Return [x, y] of the center of cell containing provided text 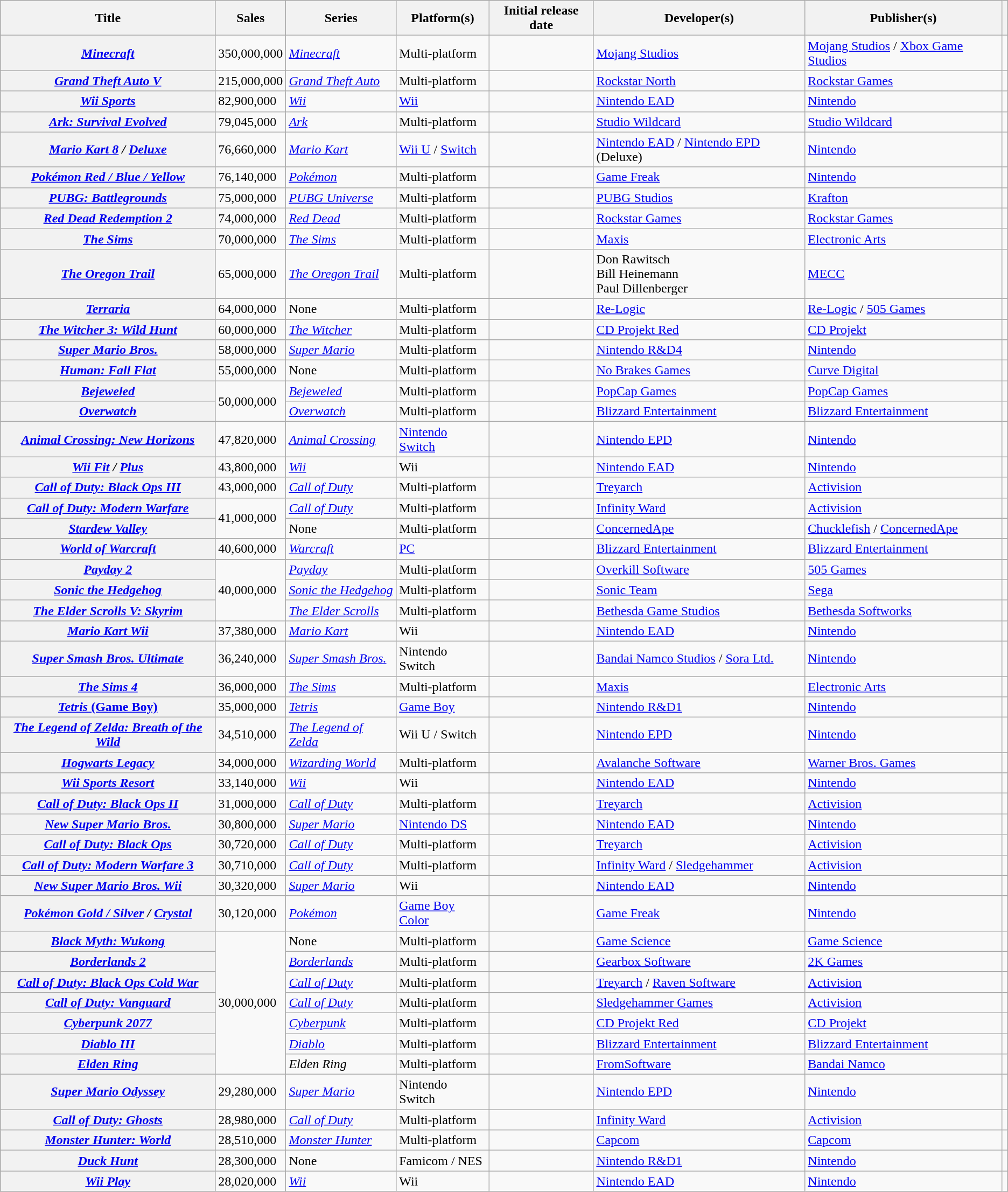
Platform(s) [443, 18]
Payday 2 [108, 569]
58,000,000 [251, 350]
55,000,000 [251, 371]
65,000,000 [251, 274]
Payday [341, 569]
36,240,000 [251, 658]
Warner Bros. Games [904, 763]
350,000,000 [251, 53]
Nintendo R&D4 [699, 350]
Borderlands [341, 961]
Call of Duty: Modern Warfare 3 [108, 865]
Nintendo EAD / Nintendo EPD (Deluxe) [699, 150]
64,000,000 [251, 309]
Red Dead Redemption 2 [108, 218]
The Legend of Zelda: Breath of the Wild [108, 735]
Rockstar North [699, 81]
30,120,000 [251, 914]
Avalanche Software [699, 763]
World of Warcraft [108, 549]
PUBG: Battlegrounds [108, 198]
Diablo [341, 1043]
40,000,000 [251, 590]
The Witcher 3: Wild Hunt [108, 329]
Terraria [108, 309]
43,800,000 [251, 467]
Ark: Survival Evolved [108, 122]
The Witcher [341, 329]
Cyberpunk 2077 [108, 1023]
28,510,000 [251, 1140]
Call of Duty: Modern Warfare [108, 508]
Overkill Software [699, 569]
Wii Sports [108, 101]
Sledgehammer Games [699, 1002]
Super Mario Odyssey [108, 1092]
36,000,000 [251, 687]
47,820,000 [251, 440]
Duck Hunt [108, 1161]
Nintendo DS [443, 824]
29,280,000 [251, 1092]
31,000,000 [251, 804]
41,000,000 [251, 518]
Wii Fit / Plus [108, 467]
28,980,000 [251, 1120]
Sonic Team [699, 590]
Human: Fall Flat [108, 371]
Bethesda Game Studios [699, 610]
Tetris (Game Boy) [108, 707]
82,900,000 [251, 101]
Re-Logic / 505 Games [904, 309]
Cyberpunk [341, 1023]
The Sims 4 [108, 687]
Animal Crossing [341, 440]
30,320,000 [251, 886]
Tetris [341, 707]
Grand Theft Auto [341, 81]
2K Games [904, 961]
Treyarch / Raven Software [699, 982]
Ark [341, 122]
Initial release date [541, 18]
Call of Duty: Black Ops III [108, 487]
Mojang Studios / Xbox Game Studios [904, 53]
215,000,000 [251, 81]
PUBG Studios [699, 198]
PUBG Universe [341, 198]
Pokémon Gold / Silver / Crystal [108, 914]
Mojang Studios [699, 53]
70,000,000 [251, 239]
28,020,000 [251, 1181]
Pokémon Red / Blue / Yellow [108, 177]
Super Smash Bros. Ultimate [108, 658]
Bandai Namco [904, 1064]
Wii Play [108, 1181]
Monster Hunter [341, 1140]
75,000,000 [251, 198]
37,380,000 [251, 631]
74,000,000 [251, 218]
Game Boy Color [443, 914]
35,000,000 [251, 707]
Animal Crossing: New Horizons [108, 440]
The Elder Scrolls V: Skyrim [108, 610]
ConcernedApe [699, 528]
Call of Duty: Black Ops [108, 845]
30,710,000 [251, 865]
New Super Mario Bros. Wii [108, 886]
Super Smash Bros. [341, 658]
505 Games [904, 569]
Krafton [904, 198]
Don RawitschBill HeinemannPaul Dillenberger [699, 274]
Series [341, 18]
Wizarding World [341, 763]
Super Mario Bros. [108, 350]
33,140,000 [251, 783]
Red Dead [341, 218]
FromSoftware [699, 1064]
79,045,000 [251, 122]
Stardew Valley [108, 528]
76,660,000 [251, 150]
Call of Duty: Ghosts [108, 1120]
Chucklefish / ConcernedApe [904, 528]
Bandai Namco Studios / Sora Ltd. [699, 658]
Publisher(s) [904, 18]
30,720,000 [251, 845]
PC [443, 549]
Warcraft [341, 549]
The Legend of Zelda [341, 735]
Game Boy [443, 707]
Diablo III [108, 1043]
28,300,000 [251, 1161]
Gearbox Software [699, 961]
Infinity Ward / Sledgehammer [699, 865]
MECC [904, 274]
New Super Mario Bros. [108, 824]
Monster Hunter: World [108, 1140]
Hogwarts Legacy [108, 763]
Call of Duty: Black Ops II [108, 804]
Call of Duty: Vanguard [108, 1002]
Black Myth: Wukong [108, 941]
Grand Theft Auto V [108, 81]
30,000,000 [251, 1002]
Wii Sports Resort [108, 783]
Sales [251, 18]
Mario Kart Wii [108, 631]
Sega [904, 590]
Developer(s) [699, 18]
Re-Logic [699, 309]
Bethesda Softworks [904, 610]
34,510,000 [251, 735]
50,000,000 [251, 401]
43,000,000 [251, 487]
34,000,000 [251, 763]
No Brakes Games [699, 371]
Mario Kart 8 / Deluxe [108, 150]
Call of Duty: Black Ops Cold War [108, 982]
Borderlands 2 [108, 961]
60,000,000 [251, 329]
Famicom / NES [443, 1161]
Title [108, 18]
30,800,000 [251, 824]
The Elder Scrolls [341, 610]
Curve Digital [904, 371]
76,140,000 [251, 177]
40,600,000 [251, 549]
